Extract the (x, y) coordinate from the center of the cell holding the provided text.  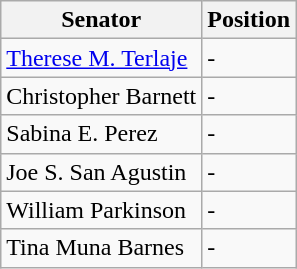
William Parkinson (102, 210)
Position (249, 20)
Joe S. San Agustin (102, 172)
Sabina E. Perez (102, 134)
Senator (102, 20)
Therese M. Terlaje (102, 58)
Tina Muna Barnes (102, 248)
Christopher Barnett (102, 96)
